Provide the [X, Y] coordinate of the cell's center where the given text is located.  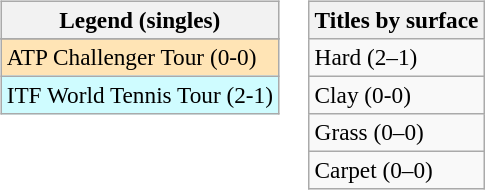
Carpet (0–0) [396, 171]
ITF World Tennis Tour (2-1) [140, 95]
Hard (2–1) [396, 57]
ATP Challenger Tour (0-0) [140, 57]
Grass (0–0) [396, 133]
Legend (singles) [140, 20]
Titles by surface [396, 20]
Clay (0-0) [396, 95]
